Locate the cell with the specified text and output its (X, Y) center coordinate. 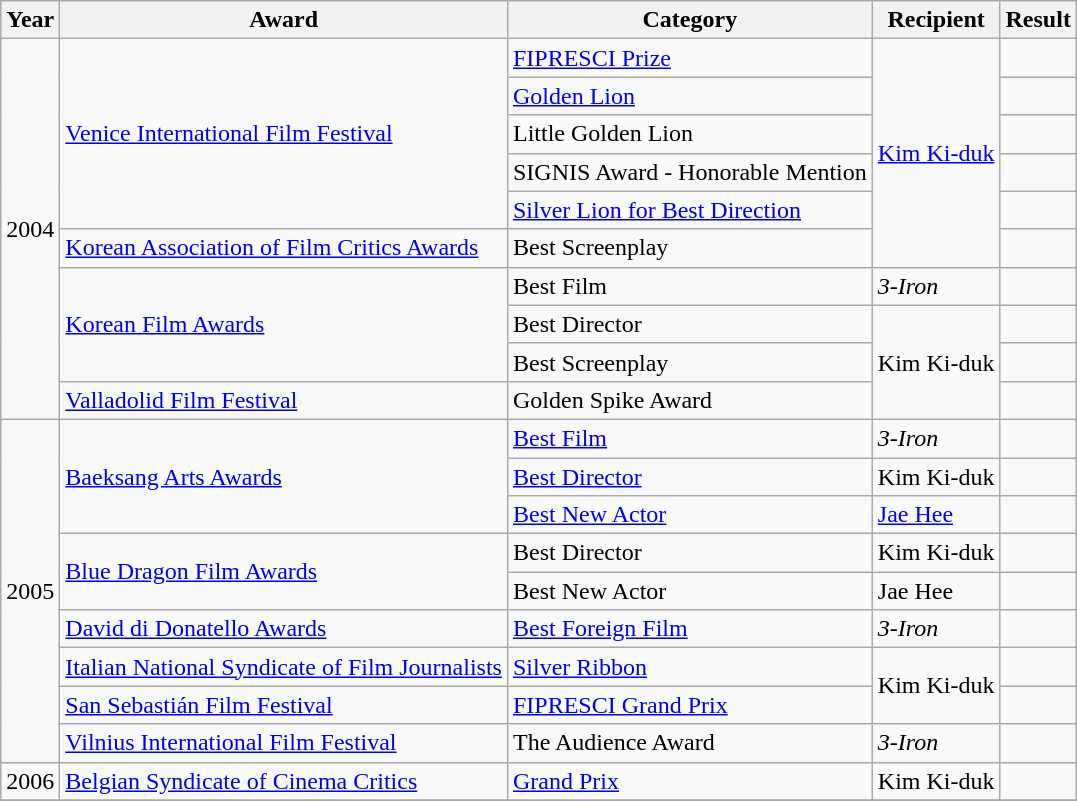
Valladolid Film Festival (284, 400)
Vilnius International Film Festival (284, 743)
FIPRESCI Prize (690, 58)
Best Foreign Film (690, 629)
SIGNIS Award - Honorable Mention (690, 172)
2005 (30, 590)
Category (690, 20)
Silver Lion for Best Direction (690, 210)
San Sebastián Film Festival (284, 705)
Little Golden Lion (690, 134)
Italian National Syndicate of Film Journalists (284, 667)
Baeksang Arts Awards (284, 476)
Golden Spike Award (690, 400)
The Audience Award (690, 743)
Blue Dragon Film Awards (284, 572)
Result (1038, 20)
2006 (30, 781)
Belgian Syndicate of Cinema Critics (284, 781)
Recipient (936, 20)
Venice International Film Festival (284, 134)
Korean Film Awards (284, 324)
FIPRESCI Grand Prix (690, 705)
Korean Association of Film Critics Awards (284, 248)
Grand Prix (690, 781)
Year (30, 20)
Silver Ribbon (690, 667)
2004 (30, 230)
David di Donatello Awards (284, 629)
Award (284, 20)
Golden Lion (690, 96)
